Capture the cell that displays the provided text and extract its [X, Y] central coordinate. 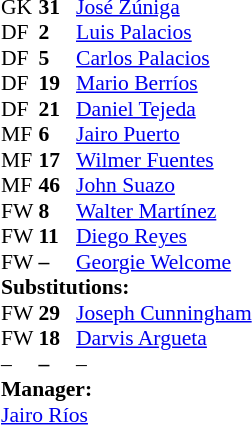
Carlos Palacios [164, 58]
Walter Martínez [164, 211]
5 [57, 58]
2 [57, 33]
19 [57, 83]
21 [57, 109]
Jairo Puerto [164, 135]
18 [57, 339]
Wilmer Fuentes [164, 160]
Mario Berríos [164, 83]
Joseph Cunningham [164, 313]
Daniel Tejeda [164, 109]
Darvis Argueta [164, 339]
17 [57, 160]
Georgie Welcome [164, 262]
Manager: [126, 389]
11 [57, 237]
Diego Reyes [164, 237]
46 [57, 185]
29 [57, 313]
8 [57, 211]
John Suazo [164, 185]
Luis Palacios [164, 33]
Substitutions: [126, 287]
6 [57, 135]
